Return the [X, Y] coordinate for the center point of the cell that contains the specified text.  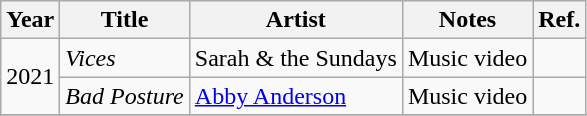
Notes [467, 20]
Sarah & the Sundays [296, 58]
2021 [30, 77]
Year [30, 20]
Abby Anderson [296, 96]
Bad Posture [124, 96]
Artist [296, 20]
Ref. [560, 20]
Title [124, 20]
Vices [124, 58]
